Return the (x, y) coordinate for the center point of the cell that contains the specified text.  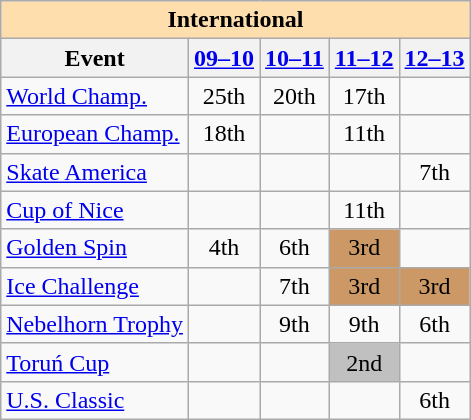
2nd (364, 362)
International (236, 20)
25th (224, 96)
Toruń Cup (95, 362)
Ice Challenge (95, 286)
World Champ. (95, 96)
12–13 (434, 58)
Cup of Nice (95, 210)
17th (364, 96)
10–11 (295, 58)
Skate America (95, 172)
18th (224, 134)
Nebelhorn Trophy (95, 324)
09–10 (224, 58)
20th (295, 96)
Golden Spin (95, 248)
11–12 (364, 58)
U.S. Classic (95, 400)
Event (95, 58)
4th (224, 248)
European Champ. (95, 134)
